From the cell containing the given text, extract its center point as [x, y] coordinate. 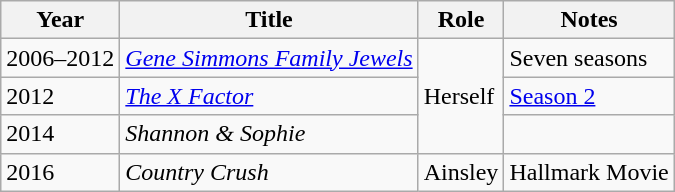
Gene Simmons Family Jewels [269, 58]
2016 [60, 172]
Year [60, 20]
Hallmark Movie [589, 172]
2014 [60, 134]
Country Crush [269, 172]
Role [461, 20]
Title [269, 20]
The X Factor [269, 96]
Herself [461, 96]
Ainsley [461, 172]
2012 [60, 96]
Shannon & Sophie [269, 134]
Season 2 [589, 96]
Notes [589, 20]
Seven seasons [589, 58]
2006–2012 [60, 58]
